Scan for the cell matching the given text and deliver its [x, y] coordinate at center. 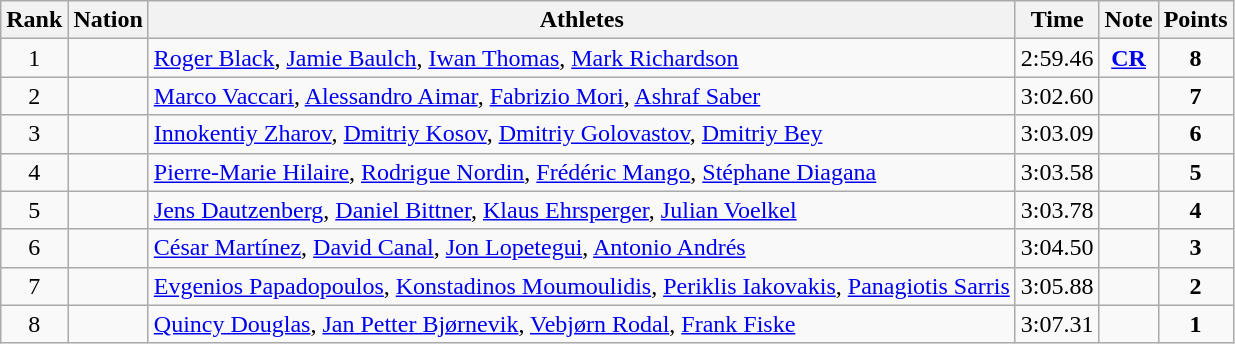
Athletes [582, 20]
3:04.50 [1057, 248]
3:03.78 [1057, 210]
Marco Vaccari, Alessandro Aimar, Fabrizio Mori, Ashraf Saber [582, 96]
Points [1196, 20]
3:03.58 [1057, 172]
Pierre-Marie Hilaire, Rodrigue Nordin, Frédéric Mango, Stéphane Diagana [582, 172]
César Martínez, David Canal, Jon Lopetegui, Antonio Andrés [582, 248]
Jens Dautzenberg, Daniel Bittner, Klaus Ehrsperger, Julian Voelkel [582, 210]
Roger Black, Jamie Baulch, Iwan Thomas, Mark Richardson [582, 58]
Quincy Douglas, Jan Petter Bjørnevik, Vebjørn Rodal, Frank Fiske [582, 324]
Nation [108, 20]
Rank [34, 20]
3:02.60 [1057, 96]
Innokentiy Zharov, Dmitriy Kosov, Dmitriy Golovastov, Dmitriy Bey [582, 134]
3:07.31 [1057, 324]
3:03.09 [1057, 134]
2:59.46 [1057, 58]
CR [1128, 58]
Evgenios Papadopoulos, Konstadinos Moumoulidis, Periklis Iakovakis, Panagiotis Sarris [582, 286]
Time [1057, 20]
3:05.88 [1057, 286]
Note [1128, 20]
